Search for the cell housing the specified text and yield its (X, Y) center coordinate. 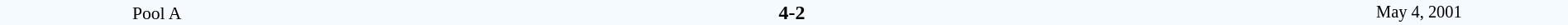
May 4, 2001 (1419, 12)
Pool A (157, 12)
4-2 (791, 12)
